Extract the (x, y) coordinate from the center of the cell holding the provided text.  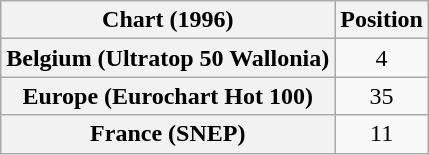
Belgium (Ultratop 50 Wallonia) (168, 58)
11 (382, 134)
Chart (1996) (168, 20)
35 (382, 96)
Position (382, 20)
France (SNEP) (168, 134)
Europe (Eurochart Hot 100) (168, 96)
4 (382, 58)
